Return the [X, Y] coordinate for the center point of the cell that contains the specified text.  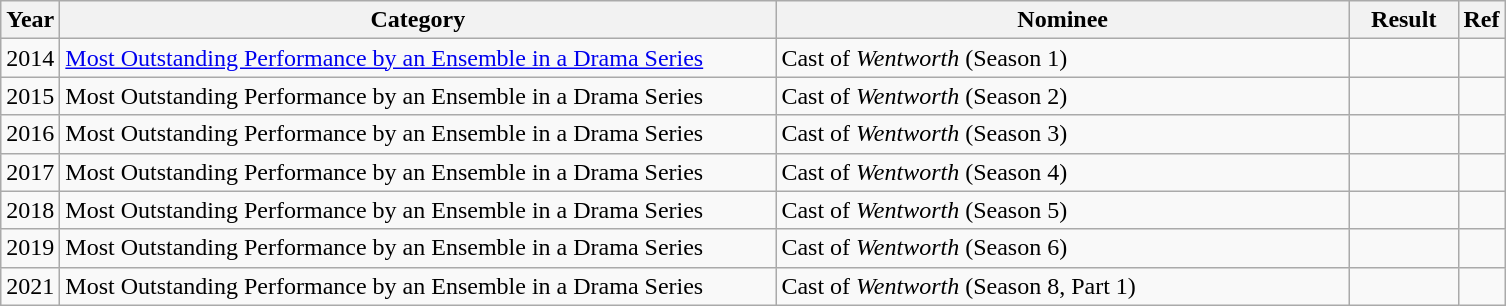
2014 [30, 58]
Cast of Wentworth (Season 5) [1063, 210]
2021 [30, 286]
Result [1404, 20]
2016 [30, 134]
2015 [30, 96]
Cast of Wentworth (Season 4) [1063, 172]
2018 [30, 210]
Nominee [1063, 20]
Category [418, 20]
Cast of Wentworth (Season 3) [1063, 134]
Year [30, 20]
Cast of Wentworth (Season 2) [1063, 96]
Cast of Wentworth (Season 6) [1063, 248]
Ref [1482, 20]
2019 [30, 248]
2017 [30, 172]
Cast of Wentworth (Season 1) [1063, 58]
Cast of Wentworth (Season 8, Part 1) [1063, 286]
